Pinpoint the cell where the given text exists, returning its [x, y] midpoint coordinate. 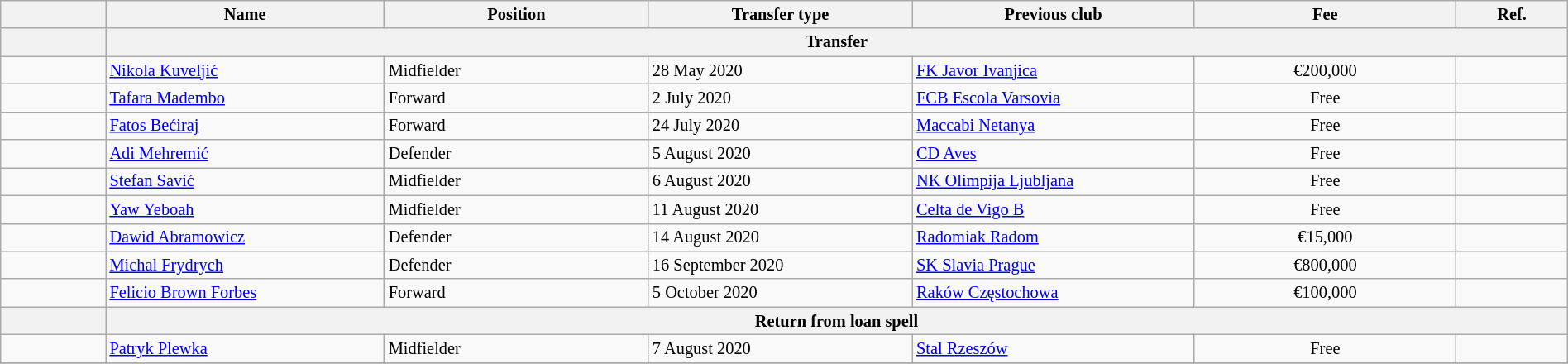
Raków Częstochowa [1054, 293]
Return from loan spell [837, 321]
Patryk Plewka [245, 348]
Fee [1325, 14]
7 August 2020 [781, 348]
Fatos Bećiraj [245, 126]
Dawid Abramowicz [245, 237]
€15,000 [1325, 237]
Nikola Kuveljić [245, 70]
Position [516, 14]
11 August 2020 [781, 209]
2 July 2020 [781, 98]
FCB Escola Varsovia [1054, 98]
Stefan Savić [245, 181]
Stal Rzeszów [1054, 348]
FK Javor Ivanjica [1054, 70]
5 October 2020 [781, 293]
24 July 2020 [781, 126]
Previous club [1054, 14]
Yaw Yeboah [245, 209]
Michal Frydrych [245, 265]
Tafara Madembo [245, 98]
Radomiak Radom [1054, 237]
5 August 2020 [781, 154]
NK Olimpija Ljubljana [1054, 181]
Name [245, 14]
28 May 2020 [781, 70]
€200,000 [1325, 70]
Felicio Brown Forbes [245, 293]
16 September 2020 [781, 265]
Ref. [1512, 14]
€800,000 [1325, 265]
Transfer [837, 42]
6 August 2020 [781, 181]
Transfer type [781, 14]
€100,000 [1325, 293]
Adi Mehremić [245, 154]
CD Aves [1054, 154]
14 August 2020 [781, 237]
SK Slavia Prague [1054, 265]
Celta de Vigo B [1054, 209]
Maccabi Netanya [1054, 126]
